Determine the [X, Y] coordinate at the center of the cell enclosing the given text.  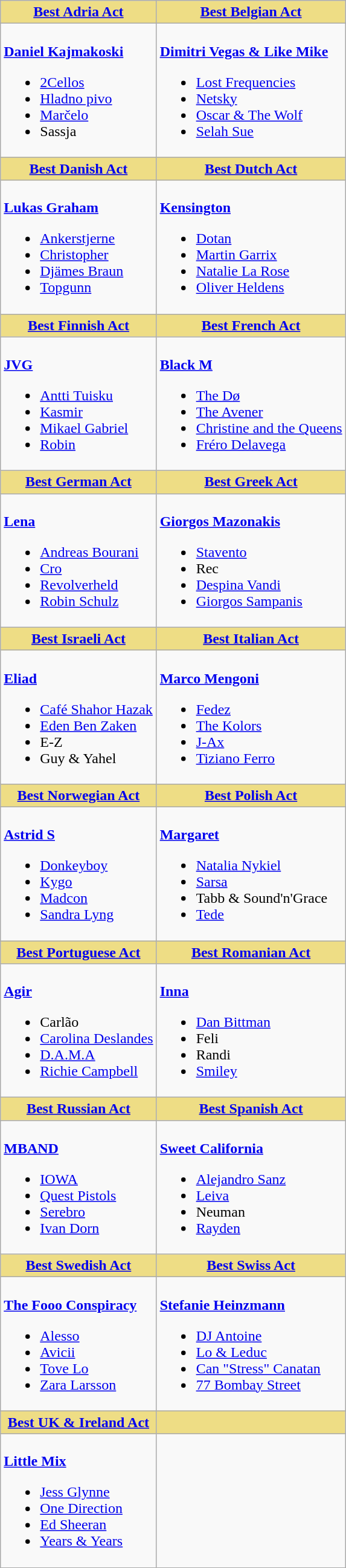
Best Danish Act [78, 169]
Lukas GrahamAnkerstjerneChristopherDjämes BraunTopgunn [78, 247]
Stefanie HeinzmannDJ AntoineLo & LeducCan "Stress" Canatan77 Bombay Street [251, 1344]
Sweet CaliforniaAlejandro SanzLeivaNeumanRayden [251, 1188]
Giorgos MazonakisStaventoRecDespina VandiGiorgos Sampanis [251, 560]
LenaAndreas BouraniCroRevolverheldRobin Schulz [78, 560]
MargaretNatalia NykielSarsaTabb & Sound'n'GraceTede [251, 873]
Little MixJess GlynneOne DirectionEd SheeranYears & Years [78, 1501]
Best French Act [251, 325]
Marco MengoniFedezThe KolorsJ-AxTiziano Ferro [251, 717]
Dimitri Vegas & Like MikeLost FrequenciesNetskyOscar & The WolfSelah Sue [251, 91]
Best UK & Ireland Act [78, 1422]
Best Belgian Act [251, 12]
Best Israeli Act [78, 639]
Daniel Kajmakoski2CellosHladno pivoMarčeloSassja [78, 91]
JVGAntti TuiskuKasmirMikael GabrielRobin [78, 404]
AgirCarlãoCarolina DeslandesD.A.M.ARichie Campbell [78, 1030]
Best Spanish Act [251, 1109]
Best Greek Act [251, 482]
EliadCafé Shahor HazakEden Ben ZakenE-ZGuy & Yahel [78, 717]
Black MThe DøThe AvenerChristine and the QueensFréro Delavega [251, 404]
Best Portuguese Act [78, 952]
Best Norwegian Act [78, 795]
KensingtonDotanMartin GarrixNatalie La RoseOliver Heldens [251, 247]
Astrid SDonkeyboyKygoMadconSandra Lyng [78, 873]
Best Adria Act [78, 12]
InnaDan BittmanFeliRandiSmiley [251, 1030]
Best Finnish Act [78, 325]
Best Swedish Act [78, 1266]
Best Italian Act [251, 639]
Best Polish Act [251, 795]
Best Dutch Act [251, 169]
The Fooo ConspiracyAlessoAviciiTove LoZara Larsson [78, 1344]
MBANDIOWAQuest PistolsSerebroIvan Dorn [78, 1188]
Best German Act [78, 482]
Best Romanian Act [251, 952]
Best Russian Act [78, 1109]
Best Swiss Act [251, 1266]
